Pinpoint the cell where the given text exists, returning its (x, y) midpoint coordinate. 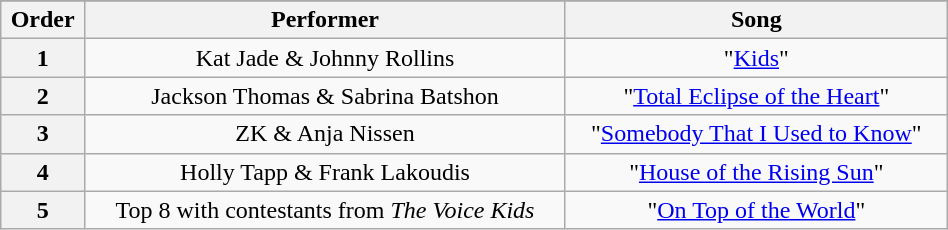
5 (43, 210)
Song (756, 20)
Performer (326, 20)
Kat Jade & Johnny Rollins (326, 58)
"Somebody That I Used to Know" (756, 134)
2 (43, 96)
4 (43, 172)
Holly Tapp & Frank Lakoudis (326, 172)
"Kids" (756, 58)
"Total Eclipse of the Heart" (756, 96)
"On Top of the World" (756, 210)
3 (43, 134)
Jackson Thomas & Sabrina Batshon (326, 96)
Top 8 with contestants from The Voice Kids (326, 210)
"House of the Rising Sun" (756, 172)
ZK & Anja Nissen (326, 134)
Order (43, 20)
1 (43, 58)
